Detect which cell encompasses the target text, then output its (x, y) center coordinate. 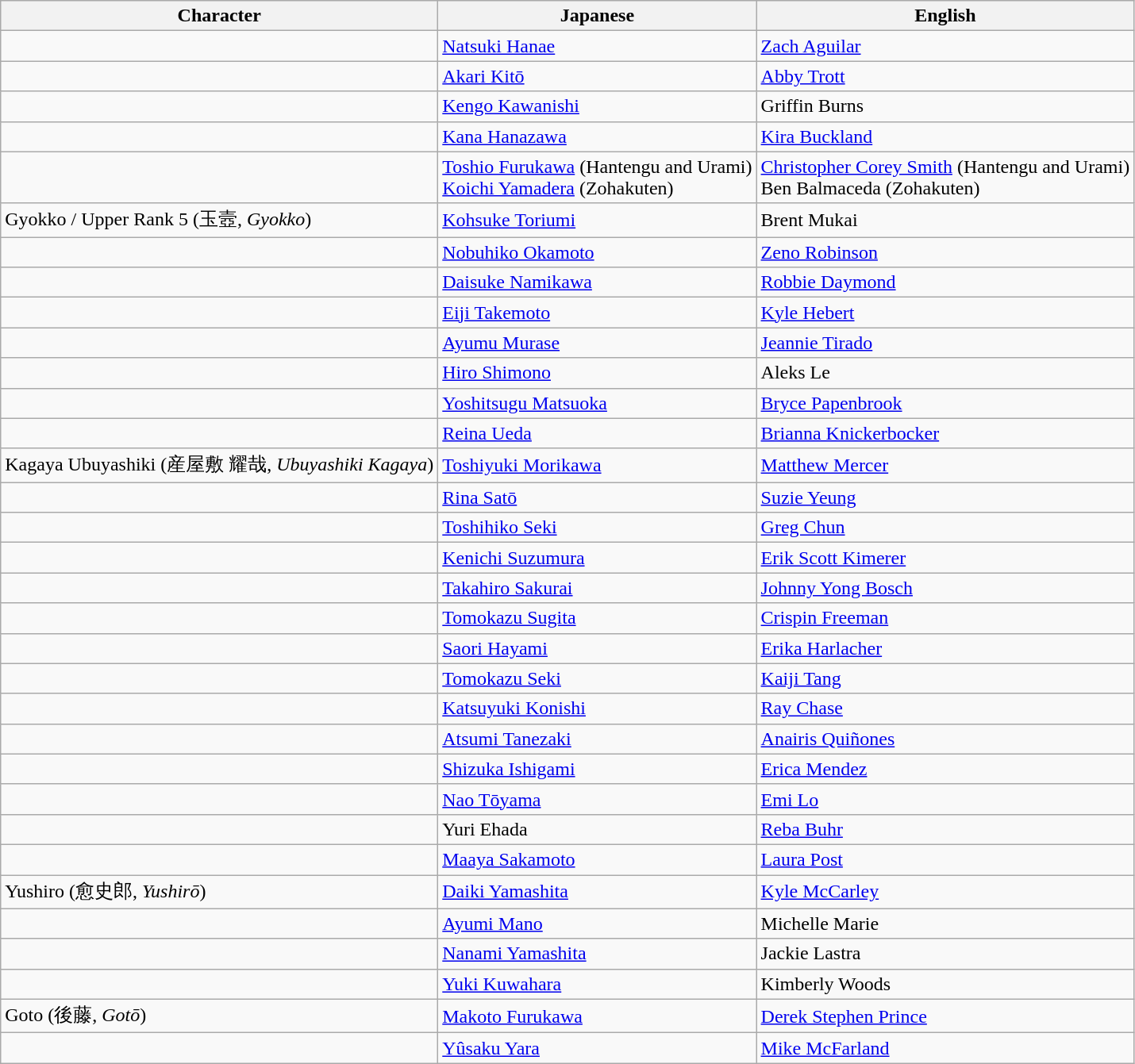
Toshio Furukawa (Hantengu and Urami)Koichi Yamadera (Zohakuten) (597, 178)
Christopher Corey Smith (Hantengu and Urami)Ben Balmaceda (Zohakuten) (945, 178)
Emi Lo (945, 799)
Kana Hanazawa (597, 136)
Aleks Le (945, 373)
Takahiro Sakurai (597, 588)
Greg Chun (945, 528)
Michelle Marie (945, 924)
Maaya Sakamoto (597, 859)
Yûsaku Yara (597, 1048)
Kyle Hebert (945, 313)
Zeno Robinson (945, 252)
Yoshitsugu Matsuoka (597, 403)
Yuki Kuwahara (597, 984)
Daisuke Namikawa (597, 282)
Natsuki Hanae (597, 46)
Atsumi Tanezaki (597, 739)
Makoto Furukawa (597, 1016)
Tomokazu Seki (597, 678)
Saori Hayami (597, 648)
Mike McFarland (945, 1048)
Reba Buhr (945, 829)
Kengo Kawanishi (597, 106)
Yushiro (愈史郎, Yushirō) (219, 892)
Kaiji Tang (945, 678)
Griffin Burns (945, 106)
Eiji Takemoto (597, 313)
Crispin Freeman (945, 618)
Erica Mendez (945, 769)
Zach Aguilar (945, 46)
Ray Chase (945, 709)
Character (219, 16)
Nanami Yamashita (597, 954)
Derek Stephen Prince (945, 1016)
Erik Scott Kimerer (945, 558)
Toshiyuki Morikawa (597, 465)
Gyokko / Upper Rank 5 (玉壼, Gyokko) (219, 221)
Tomokazu Sugita (597, 618)
Yuri Ehada (597, 829)
Toshihiko Seki (597, 528)
Nao Tōyama (597, 799)
Akari Kitō (597, 76)
Kyle McCarley (945, 892)
Ayumi Mano (597, 924)
Suzie Yeung (945, 497)
Kimberly Woods (945, 984)
Reina Ueda (597, 433)
Anairis Quiñones (945, 739)
Hiro Shimono (597, 373)
Rina Satō (597, 497)
Kenichi Suzumura (597, 558)
Brianna Knickerbocker (945, 433)
Katsuyuki Konishi (597, 709)
Jackie Lastra (945, 954)
Robbie Daymond (945, 282)
Japanese (597, 16)
Brent Mukai (945, 221)
Kohsuke Toriumi (597, 221)
Jeannie Tirado (945, 343)
Daiki Yamashita (597, 892)
Goto (後藤, Gotō) (219, 1016)
Bryce Papenbrook (945, 403)
Laura Post (945, 859)
Kira Buckland (945, 136)
Johnny Yong Bosch (945, 588)
English (945, 16)
Abby Trott (945, 76)
Ayumu Murase (597, 343)
Kagaya Ubuyashiki (産屋敷 耀哉, Ubuyashiki Kagaya) (219, 465)
Shizuka Ishigami (597, 769)
Matthew Mercer (945, 465)
Nobuhiko Okamoto (597, 252)
Erika Harlacher (945, 648)
